Capture the cell that displays the provided text and extract its [x, y] central coordinate. 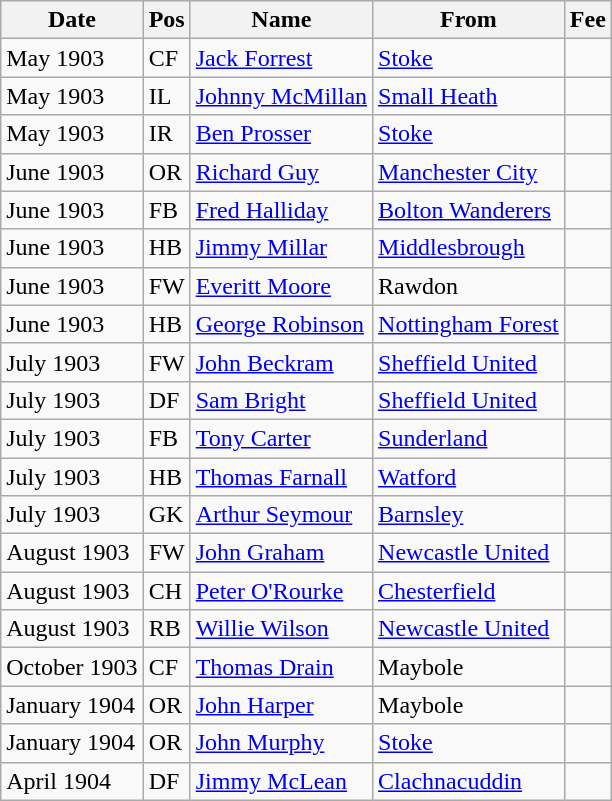
John Murphy [281, 743]
CH [166, 591]
Chesterfield [469, 591]
John Beckram [281, 362]
Sunderland [469, 438]
Johnny McMillan [281, 96]
Everitt Moore [281, 286]
October 1903 [72, 667]
April 1904 [72, 781]
Peter O'Rourke [281, 591]
Small Heath [469, 96]
Richard Guy [281, 172]
John Graham [281, 553]
Arthur Seymour [281, 515]
Thomas Drain [281, 667]
Watford [469, 477]
George Robinson [281, 324]
Sam Bright [281, 400]
RB [166, 629]
IR [166, 134]
Manchester City [469, 172]
Tony Carter [281, 438]
From [469, 20]
Fred Halliday [281, 210]
Middlesbrough [469, 248]
Name [281, 20]
IL [166, 96]
Jimmy McLean [281, 781]
GK [166, 515]
Date [72, 20]
Clachnacuddin [469, 781]
Jack Forrest [281, 58]
Ben Prosser [281, 134]
Barnsley [469, 515]
Nottingham Forest [469, 324]
Fee [588, 20]
Rawdon [469, 286]
Jimmy Millar [281, 248]
Pos [166, 20]
Thomas Farnall [281, 477]
Bolton Wanderers [469, 210]
Willie Wilson [281, 629]
John Harper [281, 705]
